Determine the (x, y) coordinate at the center of the cell enclosing the given text.  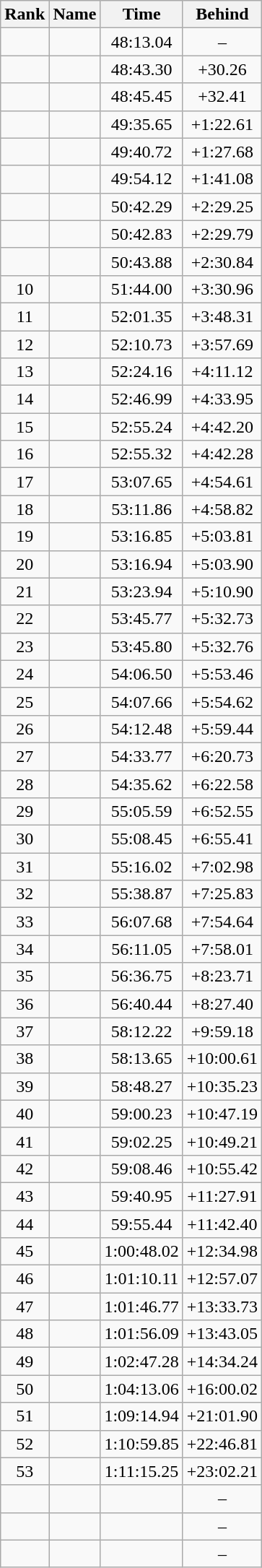
+1:41.08 (222, 179)
15 (25, 427)
+5:03.81 (222, 537)
53:45.77 (141, 619)
56:40.44 (141, 1004)
11 (25, 316)
56:36.75 (141, 976)
19 (25, 537)
37 (25, 1031)
+4:42.20 (222, 427)
52:24.16 (141, 372)
+4:54.61 (222, 482)
59:08.46 (141, 1169)
41 (25, 1141)
1:01:46.77 (141, 1307)
Behind (222, 14)
23 (25, 646)
+10:00.61 (222, 1059)
58:48.27 (141, 1086)
29 (25, 812)
47 (25, 1307)
13 (25, 372)
+10:49.21 (222, 1141)
52:01.35 (141, 316)
18 (25, 509)
+1:22.61 (222, 124)
1:11:15.25 (141, 1471)
Name (75, 14)
59:02.25 (141, 1141)
+16:00.02 (222, 1389)
+10:55.42 (222, 1169)
52 (25, 1444)
1:10:59.85 (141, 1444)
+6:52.55 (222, 812)
51:44.00 (141, 289)
54:35.62 (141, 784)
52:46.99 (141, 399)
28 (25, 784)
+5:03.90 (222, 564)
59:55.44 (141, 1224)
49 (25, 1361)
+7:58.01 (222, 949)
+5:32.73 (222, 619)
1:01:56.09 (141, 1334)
+6:22.58 (222, 784)
+5:53.46 (222, 674)
10 (25, 289)
+7:25.83 (222, 894)
31 (25, 867)
49:40.72 (141, 152)
+5:10.90 (222, 592)
+32.41 (222, 97)
+8:27.40 (222, 1004)
30 (25, 839)
+11:42.40 (222, 1224)
27 (25, 756)
55:38.87 (141, 894)
Time (141, 14)
+4:42.28 (222, 454)
+1:27.68 (222, 152)
1:01:10.11 (141, 1279)
53:11.86 (141, 509)
39 (25, 1086)
55:08.45 (141, 839)
38 (25, 1059)
+14:34.24 (222, 1361)
53:23.94 (141, 592)
59:00.23 (141, 1114)
+3:48.31 (222, 316)
58:12.22 (141, 1031)
49:54.12 (141, 179)
46 (25, 1279)
50:42.29 (141, 207)
21 (25, 592)
33 (25, 922)
+10:35.23 (222, 1086)
55:16.02 (141, 867)
34 (25, 949)
12 (25, 345)
16 (25, 454)
+6:20.73 (222, 756)
53:16.85 (141, 537)
1:02:47.28 (141, 1361)
1:09:14.94 (141, 1416)
1:00:48.02 (141, 1252)
58:13.65 (141, 1059)
48:45.45 (141, 97)
53:16.94 (141, 564)
20 (25, 564)
+5:54.62 (222, 701)
1:04:13.06 (141, 1389)
22 (25, 619)
+5:59.44 (222, 729)
+11:27.91 (222, 1196)
+22:46.81 (222, 1444)
54:12.48 (141, 729)
44 (25, 1224)
+8:23.71 (222, 976)
43 (25, 1196)
40 (25, 1114)
54:07.66 (141, 701)
36 (25, 1004)
53 (25, 1471)
17 (25, 482)
+5:32.76 (222, 646)
+9:59.18 (222, 1031)
+6:55.41 (222, 839)
52:55.32 (141, 454)
48 (25, 1334)
53:45.80 (141, 646)
+4:58.82 (222, 509)
+4:11.12 (222, 372)
+10:47.19 (222, 1114)
50:43.88 (141, 261)
54:33.77 (141, 756)
59:40.95 (141, 1196)
50 (25, 1389)
42 (25, 1169)
48:13.04 (141, 42)
+7:54.64 (222, 922)
+12:34.98 (222, 1252)
54:06.50 (141, 674)
25 (25, 701)
24 (25, 674)
+3:30.96 (222, 289)
52:10.73 (141, 345)
52:55.24 (141, 427)
53:07.65 (141, 482)
56:07.68 (141, 922)
+7:02.98 (222, 867)
+4:33.95 (222, 399)
48:43.30 (141, 69)
+23:02.21 (222, 1471)
26 (25, 729)
56:11.05 (141, 949)
+12:57.07 (222, 1279)
+30.26 (222, 69)
32 (25, 894)
50:42.83 (141, 234)
+3:57.69 (222, 345)
+2:29.79 (222, 234)
14 (25, 399)
+21:01.90 (222, 1416)
+2:30.84 (222, 261)
35 (25, 976)
49:35.65 (141, 124)
Rank (25, 14)
+2:29.25 (222, 207)
+13:43.05 (222, 1334)
45 (25, 1252)
51 (25, 1416)
55:05.59 (141, 812)
+13:33.73 (222, 1307)
